Locate the cell with the specified text and output its [X, Y] center coordinate. 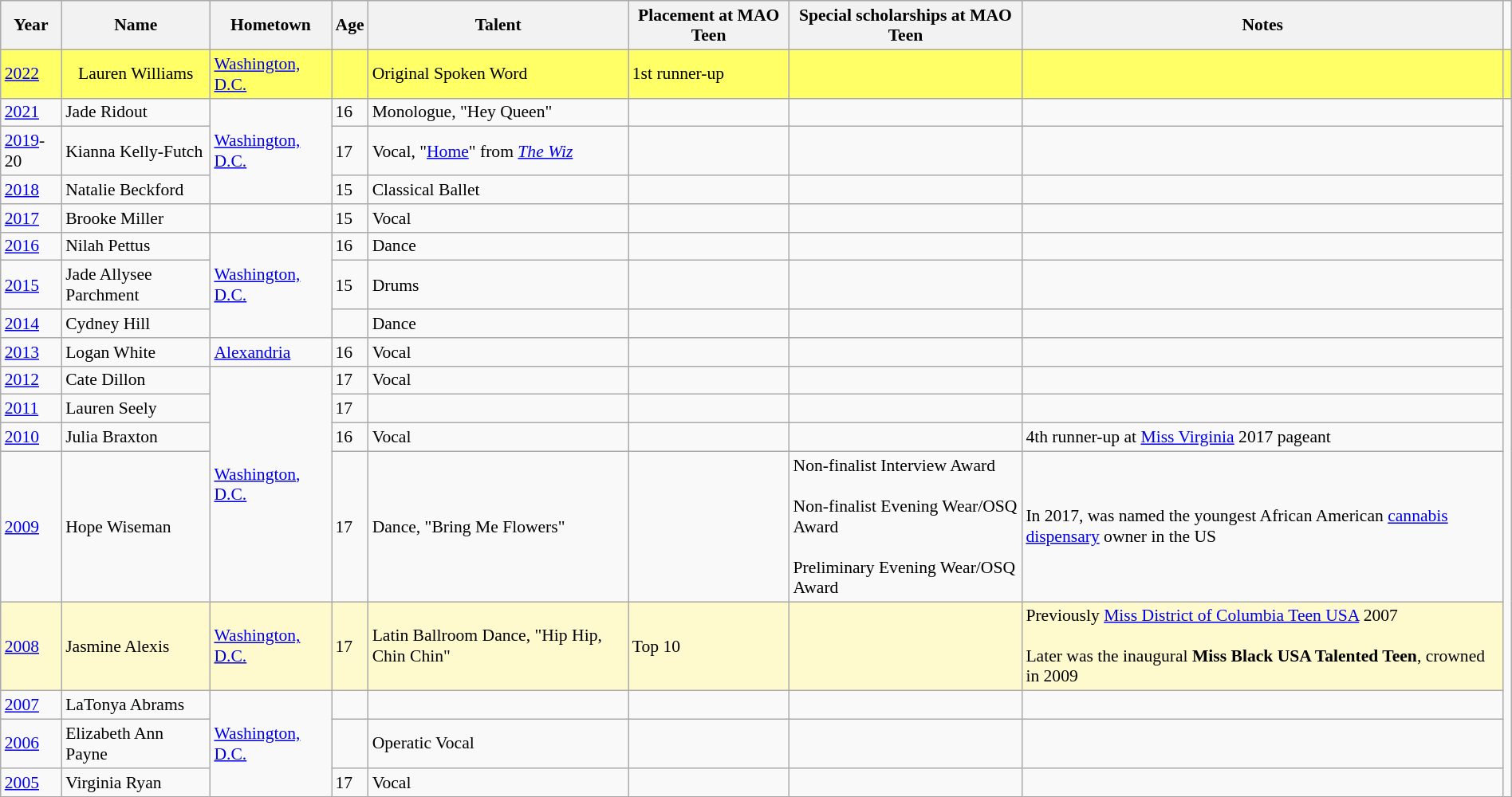
Cate Dillon [136, 380]
1st runner-up [709, 73]
2019-20 [31, 151]
Latin Ballroom Dance, "Hip Hip, Chin Chin" [498, 646]
Drums [498, 285]
Virginia Ryan [136, 783]
2017 [31, 218]
2022 [31, 73]
Previously Miss District of Columbia Teen USA 2007Later was the inaugural Miss Black USA Talented Teen, crowned in 2009 [1262, 646]
Alexandria [270, 352]
2014 [31, 324]
2012 [31, 380]
2013 [31, 352]
2010 [31, 438]
Notes [1262, 26]
In 2017, was named the youngest African American cannabis dispensary owner in the US [1262, 526]
Elizabeth Ann Payne [136, 744]
Kianna Kelly-Futch [136, 151]
Classical Ballet [498, 190]
Nilah Pettus [136, 246]
Dance, "Bring Me Flowers" [498, 526]
Natalie Beckford [136, 190]
Vocal, "Home" from The Wiz [498, 151]
2009 [31, 526]
Monologue, "Hey Queen" [498, 112]
Talent [498, 26]
Lauren Seely [136, 409]
Year [31, 26]
2016 [31, 246]
Logan White [136, 352]
Age [350, 26]
Cydney Hill [136, 324]
Non-finalist Interview AwardNon-finalist Evening Wear/OSQ AwardPreliminary Evening Wear/OSQ Award [906, 526]
Julia Braxton [136, 438]
Jade Allysee Parchment [136, 285]
Lauren Williams [136, 73]
2008 [31, 646]
Special scholarships at MAO Teen [906, 26]
Hometown [270, 26]
2015 [31, 285]
2011 [31, 409]
4th runner-up at Miss Virginia 2017 pageant [1262, 438]
2007 [31, 705]
Jasmine Alexis [136, 646]
Placement at MAO Teen [709, 26]
Name [136, 26]
2018 [31, 190]
2006 [31, 744]
Hope Wiseman [136, 526]
2021 [31, 112]
Original Spoken Word [498, 73]
Operatic Vocal [498, 744]
Jade Ridout [136, 112]
Top 10 [709, 646]
2005 [31, 783]
Brooke Miller [136, 218]
LaTonya Abrams [136, 705]
